Output the (X, Y) coordinate of the center of the cell containing the given text.  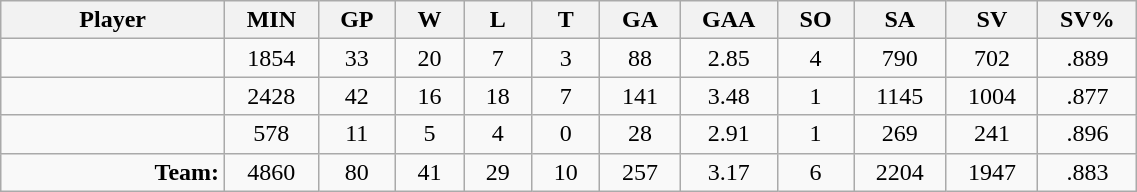
33 (356, 58)
5 (430, 134)
1145 (900, 96)
790 (900, 58)
16 (430, 96)
1004 (992, 96)
2.91 (728, 134)
.889 (1088, 58)
1947 (992, 172)
Team: (113, 172)
SV% (1088, 20)
SO (816, 20)
578 (272, 134)
702 (992, 58)
88 (640, 58)
.896 (1088, 134)
W (430, 20)
1854 (272, 58)
GP (356, 20)
3 (566, 58)
80 (356, 172)
269 (900, 134)
42 (356, 96)
141 (640, 96)
20 (430, 58)
2204 (900, 172)
18 (498, 96)
3.48 (728, 96)
T (566, 20)
L (498, 20)
41 (430, 172)
3.17 (728, 172)
10 (566, 172)
2428 (272, 96)
6 (816, 172)
11 (356, 134)
29 (498, 172)
257 (640, 172)
0 (566, 134)
GA (640, 20)
241 (992, 134)
4860 (272, 172)
.883 (1088, 172)
.877 (1088, 96)
2.85 (728, 58)
GAA (728, 20)
Player (113, 20)
28 (640, 134)
SV (992, 20)
SA (900, 20)
MIN (272, 20)
